Determine the (X, Y) coordinate at the center of the cell enclosing the given text.  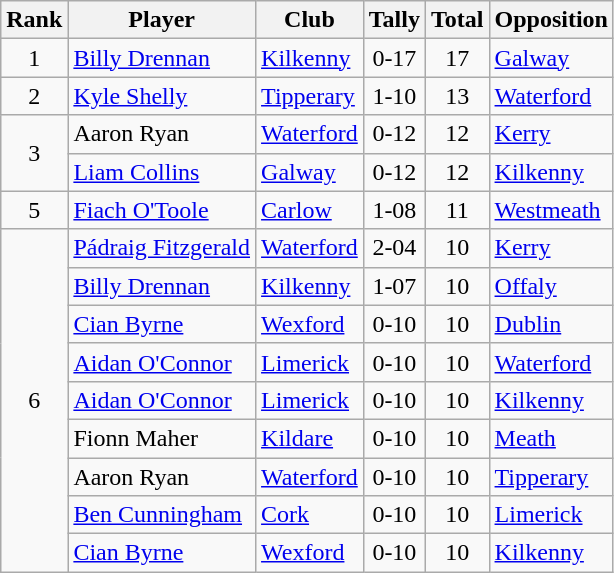
0-17 (394, 58)
Fionn Maher (162, 438)
2-04 (394, 248)
5 (34, 210)
2 (34, 96)
13 (457, 96)
Total (457, 20)
11 (457, 210)
Cork (310, 515)
Liam Collins (162, 172)
Rank (34, 20)
1-10 (394, 96)
Offaly (551, 286)
Opposition (551, 20)
Westmeath (551, 210)
Pádraig Fitzgerald (162, 248)
Meath (551, 438)
3 (34, 153)
Dublin (551, 324)
6 (34, 400)
Kildare (310, 438)
Kyle Shelly (162, 96)
Tally (394, 20)
17 (457, 58)
1 (34, 58)
1-07 (394, 286)
Fiach O'Toole (162, 210)
Ben Cunningham (162, 515)
Club (310, 20)
Player (162, 20)
1-08 (394, 210)
Carlow (310, 210)
